Output the [X, Y] coordinate of the center of the cell containing the given text.  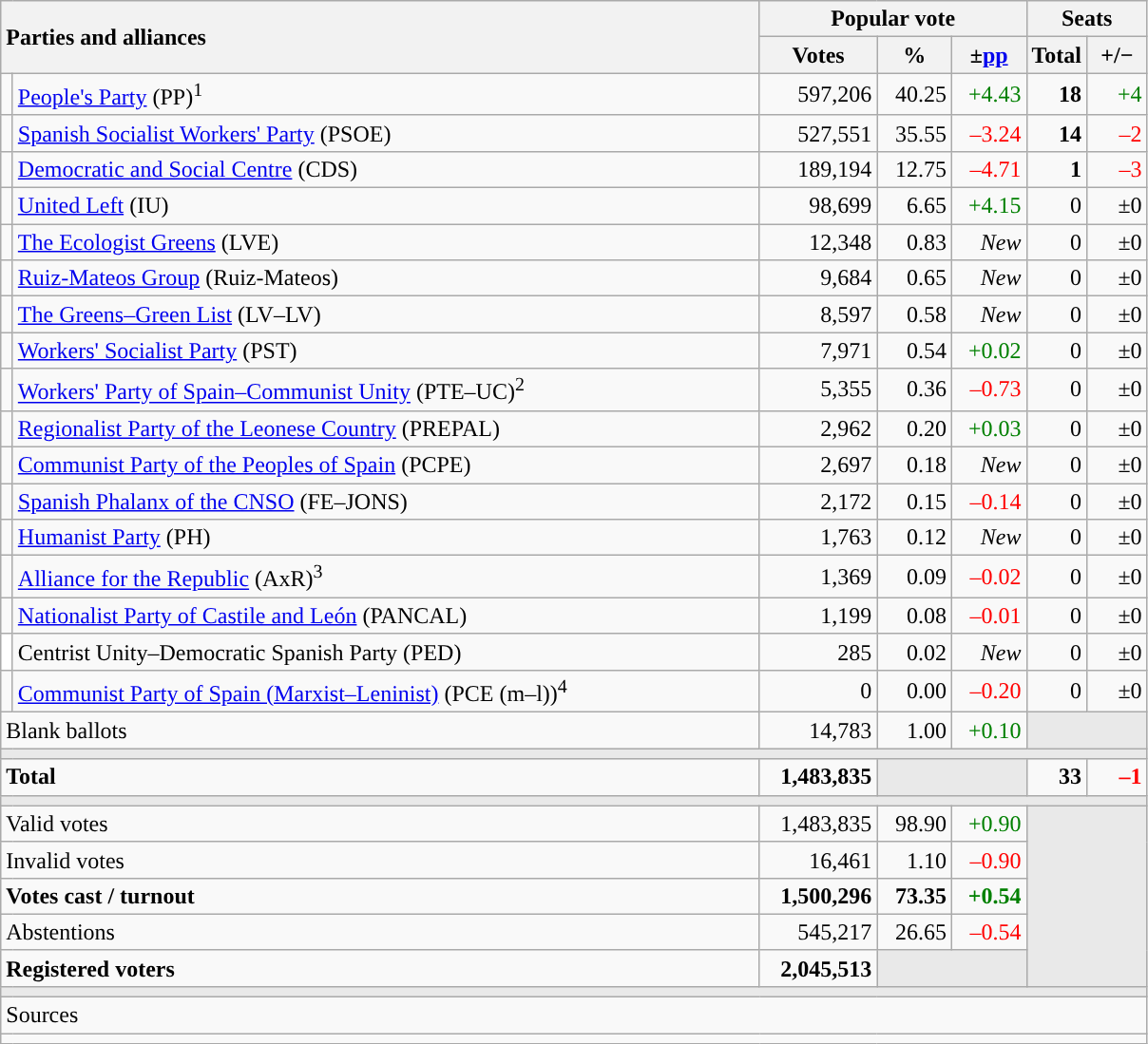
40.25 [914, 95]
Communist Party of Spain (Marxist–Leninist) (PCE (m–l))4 [386, 692]
0.09 [914, 578]
1.00 [914, 731]
0.15 [914, 502]
+4 [1118, 95]
Registered voters [380, 968]
+0.90 [988, 824]
Seats [1087, 19]
14 [1057, 133]
Regionalist Party of the Leonese Country (PREPAL) [386, 428]
Communist Party of the Peoples of Spain (PCPE) [386, 465]
+4.15 [988, 206]
Democratic and Social Centre (CDS) [386, 169]
33 [1057, 777]
0.12 [914, 538]
2,697 [818, 465]
Sources [574, 1016]
Valid votes [380, 824]
8,597 [818, 314]
–0.01 [988, 616]
+0.03 [988, 428]
–0.73 [988, 389]
189,194 [818, 169]
14,783 [818, 731]
1,199 [818, 616]
–3 [1118, 169]
–0.20 [988, 692]
1.10 [914, 860]
Votes cast / turnout [380, 896]
1,500,296 [818, 896]
6.65 [914, 206]
Workers' Socialist Party (PST) [386, 351]
2,045,513 [818, 968]
1 [1057, 169]
+0.02 [988, 351]
0.65 [914, 278]
Parties and alliances [380, 37]
Nationalist Party of Castile and León (PANCAL) [386, 616]
2,962 [818, 428]
0.58 [914, 314]
–0.90 [988, 860]
545,217 [818, 932]
–4.71 [988, 169]
0.02 [914, 652]
2,172 [818, 502]
26.65 [914, 932]
73.35 [914, 896]
Spanish Socialist Workers' Party (PSOE) [386, 133]
+/− [1118, 55]
–0.14 [988, 502]
7,971 [818, 351]
–3.24 [988, 133]
–2 [1118, 133]
35.55 [914, 133]
527,551 [818, 133]
% [914, 55]
Spanish Phalanx of the CNSO (FE–JONS) [386, 502]
16,461 [818, 860]
12.75 [914, 169]
0.36 [914, 389]
98.90 [914, 824]
1,369 [818, 578]
1,763 [818, 538]
±pp [988, 55]
Invalid votes [380, 860]
–1 [1118, 777]
+4.43 [988, 95]
Workers' Party of Spain–Communist Unity (PTE–UC)2 [386, 389]
12,348 [818, 242]
0.08 [914, 616]
Abstentions [380, 932]
Blank ballots [380, 731]
The Ecologist Greens (LVE) [386, 242]
–0.54 [988, 932]
Ruiz-Mateos Group (Ruiz-Mateos) [386, 278]
+0.10 [988, 731]
0.20 [914, 428]
9,684 [818, 278]
18 [1057, 95]
United Left (IU) [386, 206]
Centrist Unity–Democratic Spanish Party (PED) [386, 652]
0.54 [914, 351]
98,699 [818, 206]
5,355 [818, 389]
Popular vote [893, 19]
Humanist Party (PH) [386, 538]
597,206 [818, 95]
Alliance for the Republic (AxR)3 [386, 578]
285 [818, 652]
0.18 [914, 465]
Votes [818, 55]
0.00 [914, 692]
–0.02 [988, 578]
The Greens–Green List (LV–LV) [386, 314]
0.83 [914, 242]
+0.54 [988, 896]
People's Party (PP)1 [386, 95]
